Determine the (x, y) coordinate at the center of the cell enclosing the given text.  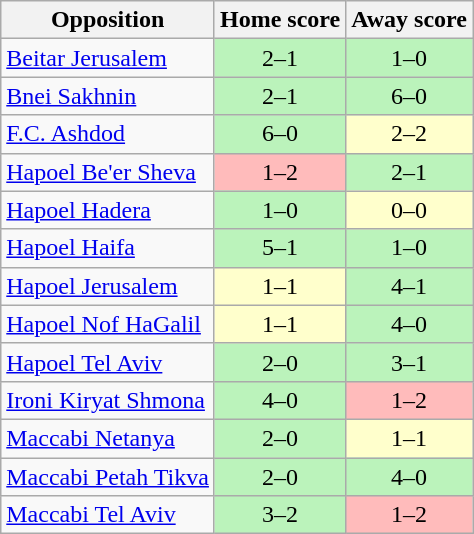
Bnei Sakhnin (108, 96)
F.C. Ashdod (108, 134)
Hapoel Be'er Sheva (108, 172)
Away score (410, 20)
5–1 (280, 248)
Maccabi Petah Tikva (108, 477)
Hapoel Jerusalem (108, 286)
Maccabi Netanya (108, 438)
3–1 (410, 362)
2–2 (410, 134)
Maccabi Tel Aviv (108, 515)
Hapoel Tel Aviv (108, 362)
Beitar Jerusalem (108, 58)
0–0 (410, 210)
Ironi Kiryat Shmona (108, 400)
4–1 (410, 286)
Hapoel Hadera (108, 210)
Opposition (108, 20)
Home score (280, 20)
Hapoel Nof HaGalil (108, 324)
Hapoel Haifa (108, 248)
3–2 (280, 515)
